Identify which cell holds the provided text, then report its (x, y) central coordinate. 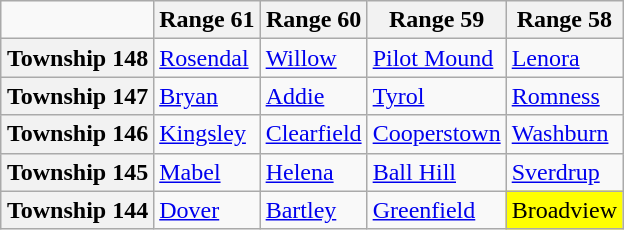
Township 144 (77, 210)
Washburn (564, 134)
Lenora (564, 58)
Bryan (207, 96)
Broadview (564, 210)
Pilot Mound (436, 58)
Range 60 (314, 20)
Rosendal (207, 58)
Range 61 (207, 20)
Range 59 (436, 20)
Township 145 (77, 172)
Range 58 (564, 20)
Cooperstown (436, 134)
Township 146 (77, 134)
Dover (207, 210)
Clearfield (314, 134)
Willow (314, 58)
Township 148 (77, 58)
Kingsley (207, 134)
Greenfield (436, 210)
Addie (314, 96)
Bartley (314, 210)
Township 147 (77, 96)
Ball Hill (436, 172)
Mabel (207, 172)
Tyrol (436, 96)
Romness (564, 96)
Sverdrup (564, 172)
Helena (314, 172)
